Identify which cell holds the provided text, then report its [x, y] central coordinate. 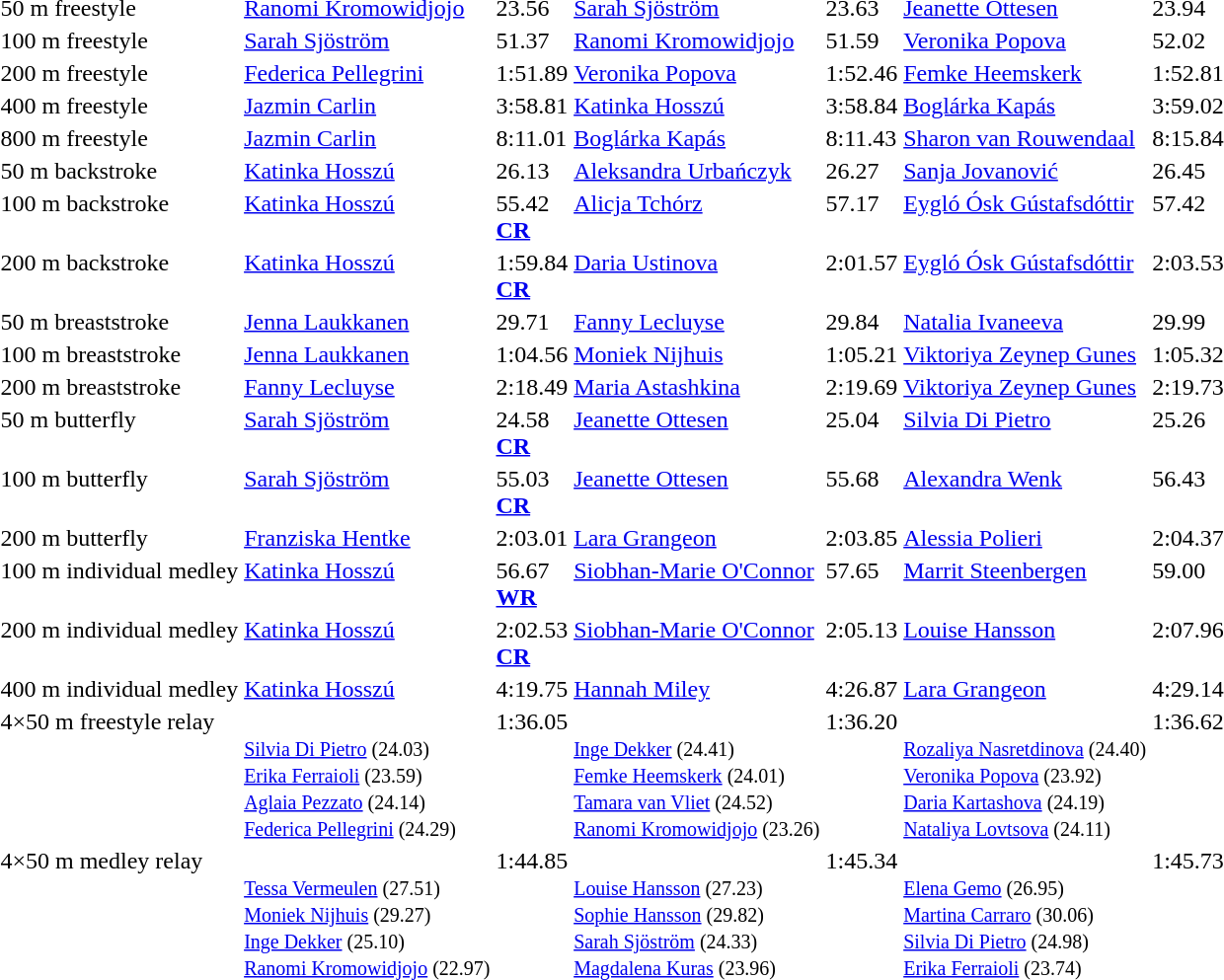
56.67 WR [532, 584]
Ranomi Kromowidjojo [697, 40]
8:11.01 [532, 138]
25.04 [862, 432]
57.17 [862, 217]
3:58.81 [532, 106]
51.59 [862, 40]
1:59.84 CR [532, 276]
Silvia Di Pietro [1025, 432]
26.27 [862, 171]
2:18.49 [532, 387]
Alessia Polieri [1025, 538]
2:02.53 CR [532, 643]
Hannah Miley [697, 689]
Aleksandra Urbańczyk [697, 171]
Inge Dekker (24.41)Femke Heemskerk (24.01)Tamara van Vliet (24.52)Ranomi Kromowidjojo (23.26) [697, 775]
1:52.46 [862, 73]
Federica Pellegrini [367, 73]
Maria Astashkina [697, 387]
57.65 [862, 584]
2:03.01 [532, 538]
26.13 [532, 171]
Louise Hansson [1025, 643]
3:58.84 [862, 106]
2:19.69 [862, 387]
Sanja Jovanović [1025, 171]
1:36.05 [532, 775]
55.42 CR [532, 217]
2:05.13 [862, 643]
1:05.21 [862, 354]
55.03 CR [532, 491]
Moniek Nijhuis [697, 354]
Natalia Ivaneeva [1025, 322]
51.37 [532, 40]
Franziska Hentke [367, 538]
1:36.20 [862, 775]
4:26.87 [862, 689]
Femke Heemskerk [1025, 73]
2:01.57 [862, 276]
Alexandra Wenk [1025, 491]
4:19.75 [532, 689]
2:03.85 [862, 538]
29.84 [862, 322]
Marrit Steenbergen [1025, 584]
24.58 CR [532, 432]
Silvia Di Pietro (24.03)Erika Ferraioli (23.59)Aglaia Pezzato (24.14)Federica Pellegrini (24.29) [367, 775]
Alicja Tchórz [697, 217]
1:04.56 [532, 354]
1:51.89 [532, 73]
Rozaliya Nasretdinova (24.40)Veronika Popova (23.92)Daria Kartashova (24.19)Nataliya Lovtsova (24.11) [1025, 775]
Daria Ustinova [697, 276]
Sharon van Rouwendaal [1025, 138]
29.71 [532, 322]
8:11.43 [862, 138]
55.68 [862, 491]
